Capture the cell that displays the provided text and extract its [X, Y] central coordinate. 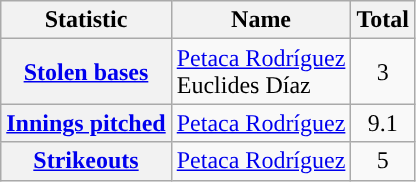
Total [383, 20]
Strikeouts [86, 161]
Petaca Rodríguez Euclides Díaz [261, 72]
Innings pitched [86, 123]
Statistic [86, 20]
Stolen bases [86, 72]
Name [261, 20]
9.1 [383, 123]
3 [383, 72]
5 [383, 161]
